Detect which cell encompasses the target text, then output its (X, Y) center coordinate. 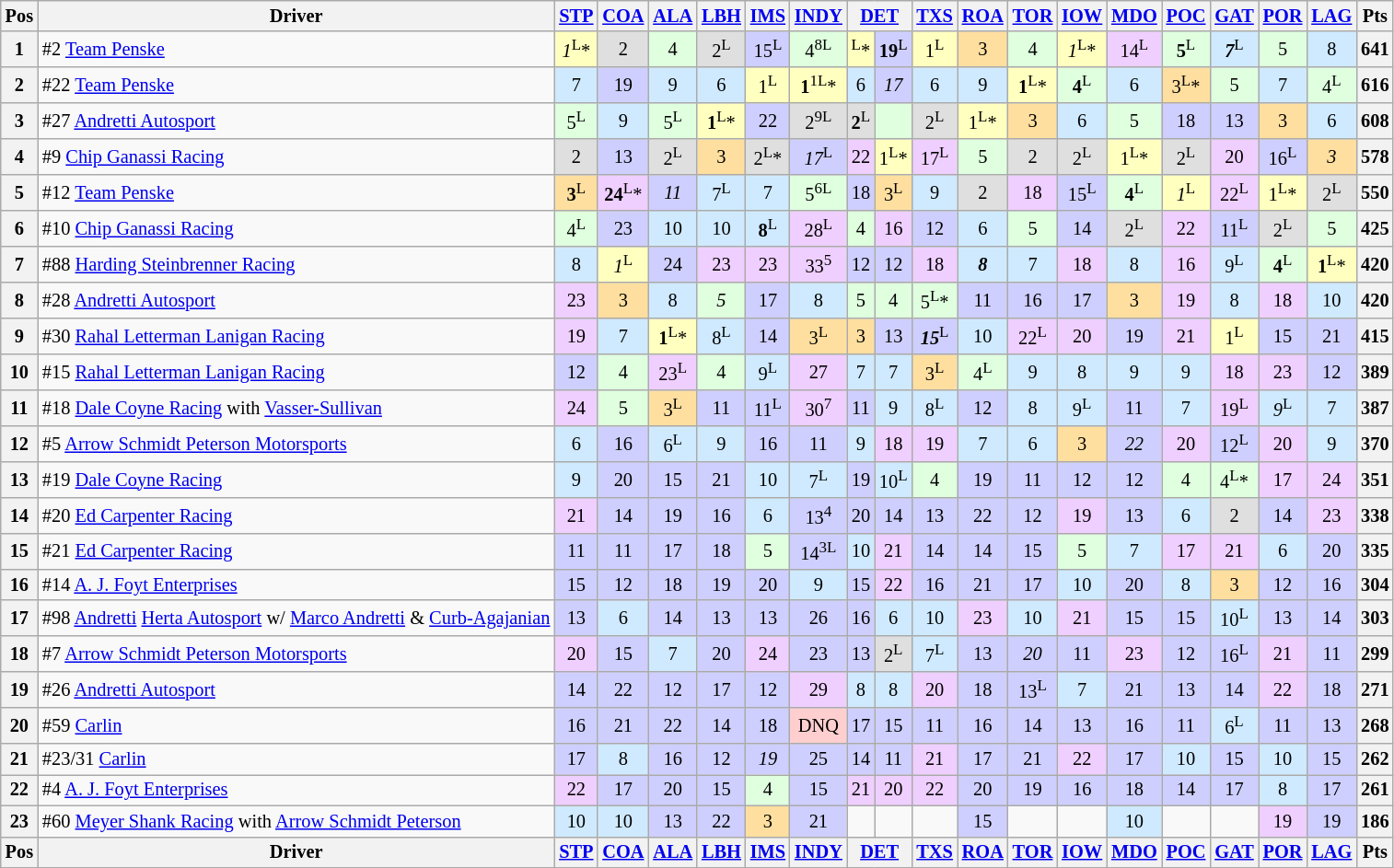
550 (1375, 193)
14L (1134, 50)
389 (1375, 372)
143L (819, 550)
303 (1375, 619)
#9 Chip Ganassi Racing (296, 156)
#23/31 Carlin (296, 759)
56L (819, 193)
L* (861, 50)
12L (1234, 444)
299 (1375, 654)
#26 Andretti Autosport (296, 690)
26 (819, 619)
#12 Team Penske (296, 193)
186 (1375, 821)
578 (1375, 156)
#22 Team Penske (296, 85)
11L* (819, 85)
24L* (622, 193)
#10 Chip Ganassi Racing (296, 228)
2L* (768, 156)
351 (1375, 479)
271 (1375, 690)
#14 A. J. Foyt Enterprises (296, 584)
#28 Andretti Autosport (296, 300)
134 (819, 515)
1 (19, 50)
#60 Meyer Shank Racing with Arrow Schmidt Peterson (296, 821)
13L (1033, 690)
28L (819, 228)
387 (1375, 409)
425 (1375, 228)
268 (1375, 725)
#7 Arrow Schmidt Peterson Motorsports (296, 654)
261 (1375, 790)
307 (819, 409)
#59 Carlin (296, 725)
#98 Andretti Herta Autosport w/ Marco Andretti & Curb-Agajanian (296, 619)
608 (1375, 122)
#30 Rahal Letterman Lanigan Racing (296, 337)
#2 Team Penske (296, 50)
338 (1375, 515)
DNQ (819, 725)
#20 Ed Carpenter Racing (296, 515)
#4 A. J. Foyt Enterprises (296, 790)
641 (1375, 50)
616 (1375, 85)
370 (1375, 444)
#88 Harding Steinbrenner Racing (296, 265)
#5 Arrow Schmidt Peterson Motorsports (296, 444)
27 (819, 372)
25 (819, 759)
#18 Dale Coyne Racing with Vasser-Sullivan (296, 409)
29L (819, 122)
3L* (1186, 85)
48L (819, 50)
#27 Andretti Autosport (296, 122)
#21 Ed Carpenter Racing (296, 550)
5L* (934, 300)
415 (1375, 337)
23L (672, 372)
29 (819, 690)
262 (1375, 759)
304 (1375, 584)
#15 Rahal Letterman Lanigan Racing (296, 372)
#19 Dale Coyne Racing (296, 479)
4L* (1234, 479)
